Capture the cell that displays the provided text and extract its [x, y] central coordinate. 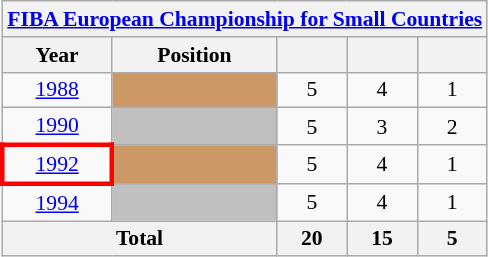
Total [140, 239]
20 [312, 239]
1988 [57, 90]
1992 [57, 164]
Position [194, 55]
Year [57, 55]
1990 [57, 126]
2 [452, 126]
15 [382, 239]
1994 [57, 202]
FIBA European Championship for Small Countries [244, 19]
3 [382, 126]
